Return the [X, Y] coordinate for the center point of the cell that contains the specified text.  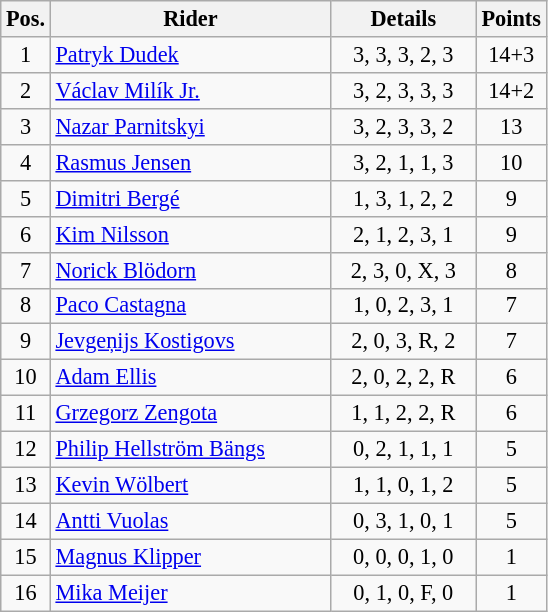
Adam Ellis [190, 378]
Points [511, 19]
14+2 [511, 90]
12 [26, 450]
Paco Castagna [190, 306]
Nazar Parnitskyi [190, 126]
Details [404, 19]
0, 1, 0, F, 0 [404, 593]
3, 2, 3, 3, 2 [404, 126]
2, 0, 3, R, 2 [404, 342]
3 [26, 126]
Patryk Dudek [190, 55]
Antti Vuolas [190, 521]
2 [26, 90]
Václav Milík Jr. [190, 90]
3, 3, 3, 2, 3 [404, 55]
0, 3, 1, 0, 1 [404, 521]
16 [26, 593]
0, 2, 1, 1, 1 [404, 450]
4 [26, 162]
Grzegorz Zengota [190, 414]
14+3 [511, 55]
3, 2, 3, 3, 3 [404, 90]
1, 3, 1, 2, 2 [404, 198]
Rider [190, 19]
Norick Blödorn [190, 270]
Kim Nilsson [190, 234]
2, 3, 0, X, 3 [404, 270]
0, 0, 0, 1, 0 [404, 557]
2, 0, 2, 2, R [404, 378]
Jevgeņijs Kostigovs [190, 342]
Rasmus Jensen [190, 162]
Philip Hellström Bängs [190, 450]
2, 1, 2, 3, 1 [404, 234]
3, 2, 1, 1, 3 [404, 162]
11 [26, 414]
Magnus Klipper [190, 557]
1, 0, 2, 3, 1 [404, 306]
1, 1, 2, 2, R [404, 414]
15 [26, 557]
14 [26, 521]
Pos. [26, 19]
Kevin Wölbert [190, 485]
Mika Meijer [190, 593]
Dimitri Bergé [190, 198]
1, 1, 0, 1, 2 [404, 485]
